From the cell containing the given text, extract its center point as (x, y) coordinate. 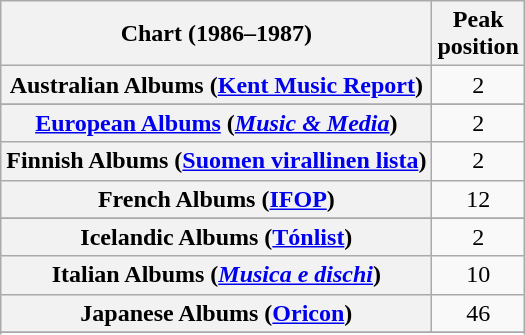
Japanese Albums (Oricon) (216, 313)
Icelandic Albums (Tónlist) (216, 237)
Australian Albums (Kent Music Report) (216, 85)
Peakposition (478, 34)
46 (478, 313)
Italian Albums (Musica e dischi) (216, 275)
10 (478, 275)
French Albums (IFOP) (216, 199)
European Albums (Music & Media) (216, 123)
12 (478, 199)
Finnish Albums (Suomen virallinen lista) (216, 161)
Chart (1986–1987) (216, 34)
